Detect which cell encompasses the target text, then output its [X, Y] center coordinate. 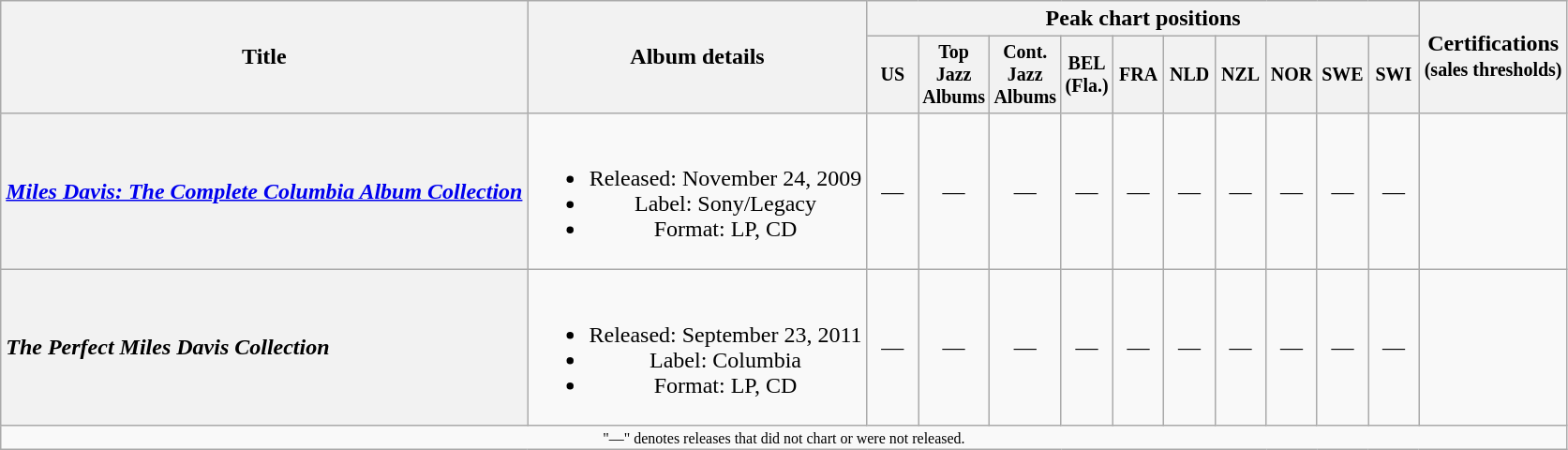
Miles Davis: The Complete Columbia Album Collection [264, 191]
Album details [697, 57]
NZL [1240, 75]
NOR [1292, 75]
Title [264, 57]
Cont. Jazz Albums [1025, 75]
US [892, 75]
Released: September 23, 2011Label: ColumbiaFormat: LP, CD [697, 347]
SWI [1394, 75]
FRA [1138, 75]
Released: November 24, 2009Label: Sony/LegacyFormat: LP, CD [697, 191]
Certifications(sales thresholds) [1493, 57]
BEL (Fla.) [1087, 75]
Peak chart positions [1143, 19]
SWE [1342, 75]
The Perfect Miles Davis Collection [264, 347]
NLD [1189, 75]
"—" denotes releases that did not chart or were not released. [784, 437]
Top Jazz Albums [954, 75]
